Find where the given text appears and provide that cell's center as [X, Y] coordinate. 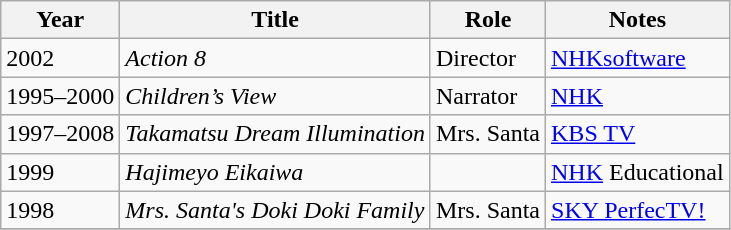
Director [488, 58]
Mrs. Santa's Doki Doki Family [276, 210]
Title [276, 20]
1997–2008 [60, 134]
1999 [60, 172]
1998 [60, 210]
1995–2000 [60, 96]
KBS TV [638, 134]
NHK Educational [638, 172]
Takamatsu Dream Illumination [276, 134]
Action 8 [276, 58]
Role [488, 20]
Narrator [488, 96]
Children’s View [276, 96]
Hajimeyo Eikaiwa [276, 172]
NHK [638, 96]
Notes [638, 20]
Year [60, 20]
2002 [60, 58]
NHKsoftware [638, 58]
SKY PerfecTV! [638, 210]
